Determine the [x, y] coordinate at the center of the cell enclosing the given text.  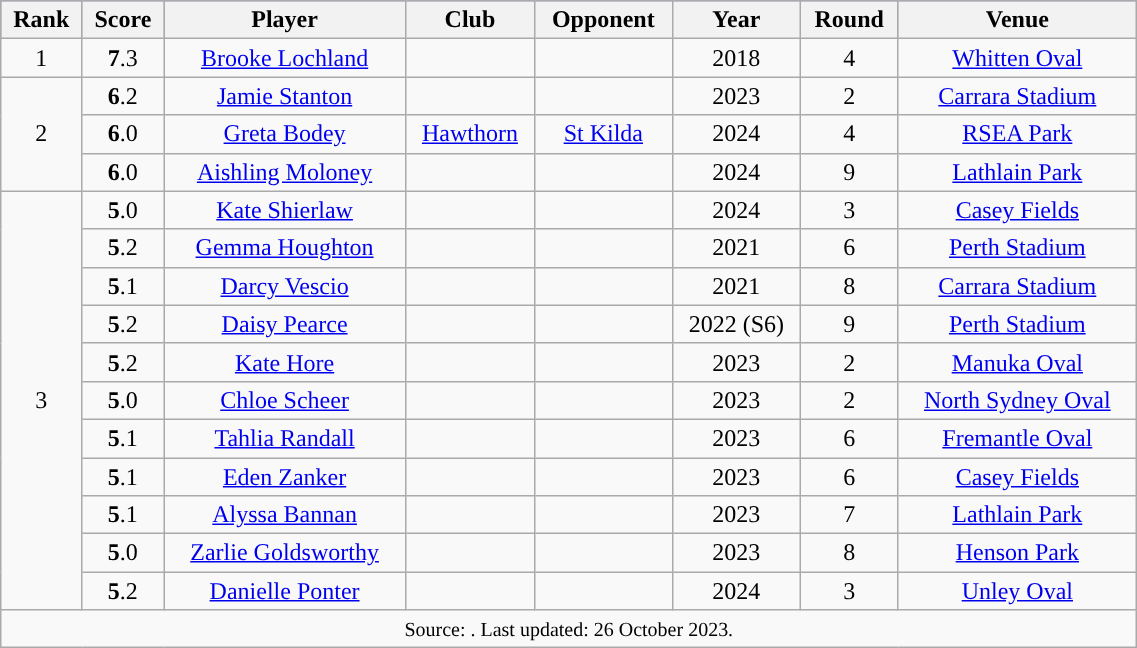
Whitten Oval [1018, 58]
Zarlie Goldsworthy [284, 553]
Alyssa Bannan [284, 515]
6.2 [123, 96]
2022 (S6) [736, 324]
Rank [42, 20]
Source: . Last updated: 26 October 2023. [569, 629]
Round [850, 20]
Brooke Lochland [284, 58]
St Kilda [604, 134]
Eden Zanker [284, 477]
Year [736, 20]
2018 [736, 58]
Score [123, 20]
North Sydney Oval [1018, 400]
Hawthorn [470, 134]
RSEA Park [1018, 134]
Darcy Vescio [284, 286]
Club [470, 20]
Player [284, 20]
Aishling Moloney [284, 172]
Fremantle Oval [1018, 438]
Opponent [604, 20]
Kate Hore [284, 362]
Manuka Oval [1018, 362]
Gemma Houghton [284, 248]
Tahlia Randall [284, 438]
1 [42, 58]
Venue [1018, 20]
7 [850, 515]
Chloe Scheer [284, 400]
Henson Park [1018, 553]
Greta Bodey [284, 134]
Danielle Ponter [284, 591]
Jamie Stanton [284, 96]
Daisy Pearce [284, 324]
7.3 [123, 58]
Kate Shierlaw [284, 210]
Unley Oval [1018, 591]
